Pinpoint the cell where the given text exists, returning its [x, y] midpoint coordinate. 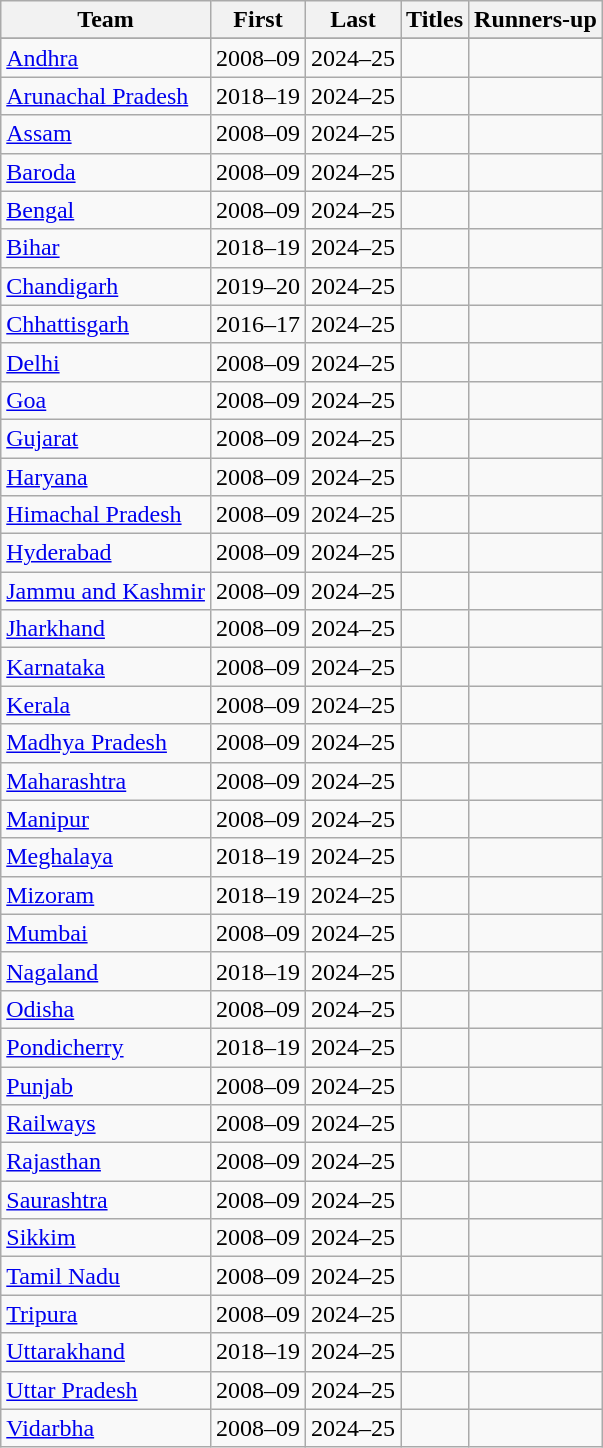
Chandigarh [106, 286]
Haryana [106, 477]
Mizoram [106, 895]
Uttar Pradesh [106, 1390]
Team [106, 20]
Arunachal Pradesh [106, 96]
Baroda [106, 172]
Madhya Pradesh [106, 743]
Tamil Nadu [106, 1276]
Bihar [106, 248]
Delhi [106, 362]
Rajasthan [106, 1162]
Titles [435, 20]
Jammu and Kashmir [106, 591]
Nagaland [106, 971]
Jharkhand [106, 629]
Mumbai [106, 933]
Runners-up [536, 20]
Bengal [106, 210]
Punjab [106, 1085]
Assam [106, 134]
Saurashtra [106, 1200]
Goa [106, 400]
Tripura [106, 1314]
Odisha [106, 1009]
Himachal Pradesh [106, 515]
Hyderabad [106, 553]
Uttarakhand [106, 1352]
Kerala [106, 705]
2016–17 [258, 324]
Last [354, 20]
Sikkim [106, 1238]
First [258, 20]
Meghalaya [106, 857]
Vidarbha [106, 1428]
Pondicherry [106, 1047]
Maharashtra [106, 781]
Karnataka [106, 667]
Andhra [106, 58]
Manipur [106, 819]
2019–20 [258, 286]
Chhattisgarh [106, 324]
Gujarat [106, 438]
Railways [106, 1124]
